Return the [x, y] coordinate for the center point of the cell that contains the specified text.  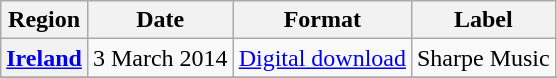
Format [322, 20]
3 March 2014 [160, 58]
Ireland [44, 58]
Digital download [322, 58]
Label [483, 20]
Sharpe Music [483, 58]
Region [44, 20]
Date [160, 20]
